Return (X, Y) of the center of cell containing provided text 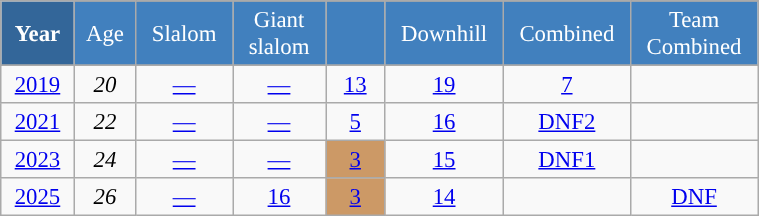
Downhill (444, 34)
DNF (694, 197)
2021 (38, 122)
26 (105, 197)
24 (105, 160)
Giantslalom (280, 34)
15 (444, 160)
13 (356, 85)
7 (566, 85)
20 (105, 85)
DNF1 (566, 160)
Team Combined (694, 34)
2019 (38, 85)
22 (105, 122)
Slalom (184, 34)
5 (356, 122)
Combined (566, 34)
Age (105, 34)
14 (444, 197)
2023 (38, 160)
2025 (38, 197)
Year (38, 34)
DNF2 (566, 122)
19 (444, 85)
